Determine the (X, Y) coordinate at the center of the cell enclosing the given text.  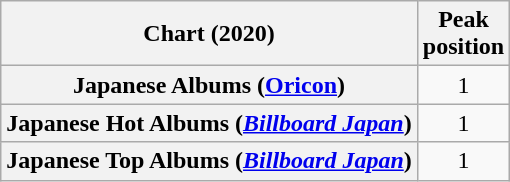
Chart (2020) (210, 34)
Japanese Hot Albums (Billboard Japan) (210, 123)
Peakposition (463, 34)
Japanese Albums (Oricon) (210, 85)
Japanese Top Albums (Billboard Japan) (210, 161)
